Return [X, Y] of the center of cell containing provided text 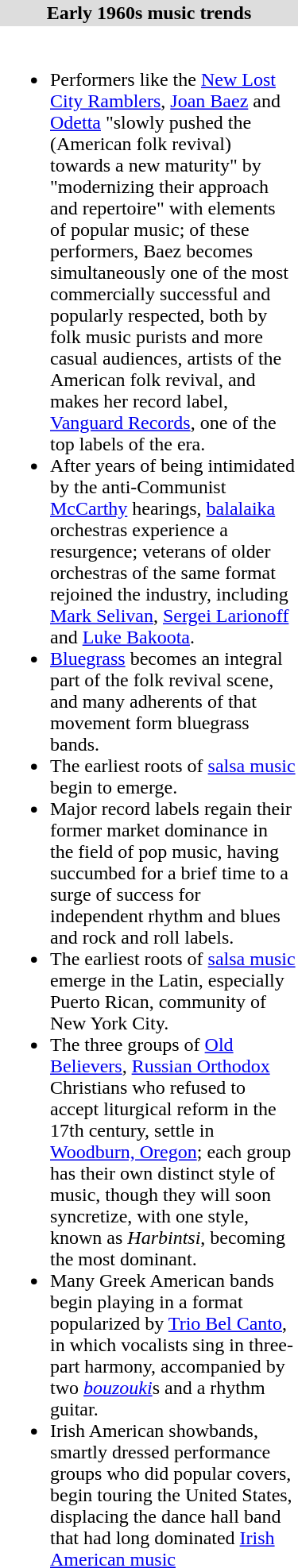
Early 1960s music trends [149, 13]
